Scan for the cell matching the given text and deliver its (x, y) coordinate at center. 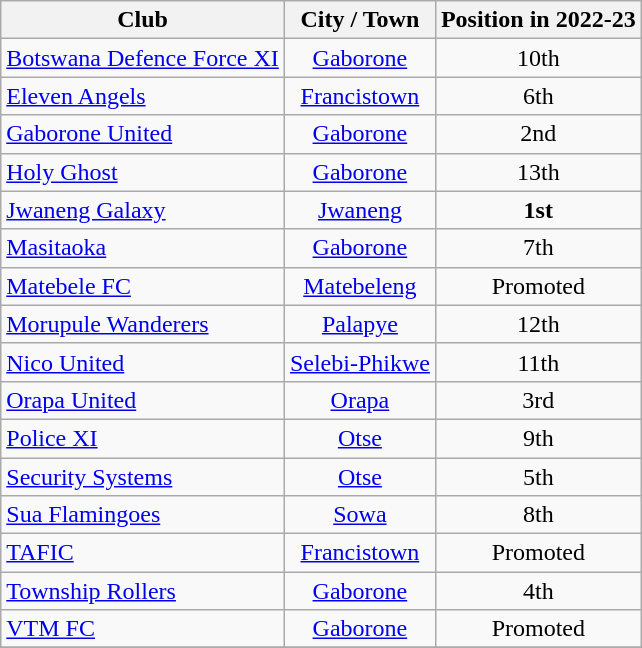
8th (538, 515)
Police XI (143, 438)
9th (538, 438)
Sowa (360, 515)
Position in 2022-23 (538, 20)
City / Town (360, 20)
5th (538, 477)
Sua Flamingoes (143, 515)
10th (538, 58)
Jwaneng Galaxy (143, 210)
Selebi-Phikwe (360, 362)
Club (143, 20)
Holy Ghost (143, 172)
13th (538, 172)
Orapa United (143, 400)
11th (538, 362)
Gaborone United (143, 134)
TAFIC (143, 553)
2nd (538, 134)
Orapa (360, 400)
Botswana Defence Force XI (143, 58)
Matebele FC (143, 286)
3rd (538, 400)
Eleven Angels (143, 96)
Masitaoka (143, 248)
4th (538, 591)
Security Systems (143, 477)
Morupule Wanderers (143, 324)
Matebeleng (360, 286)
VTM FC (143, 629)
Township Rollers (143, 591)
Jwaneng (360, 210)
1st (538, 210)
12th (538, 324)
7th (538, 248)
Palapye (360, 324)
Nico United (143, 362)
6th (538, 96)
